Detect which cell encompasses the target text, then output its [X, Y] center coordinate. 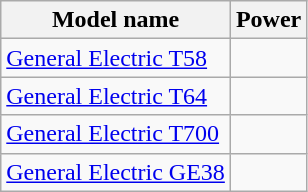
Power [268, 20]
Model name [116, 20]
General Electric T64 [116, 96]
General Electric T700 [116, 134]
General Electric GE38 [116, 172]
General Electric T58 [116, 58]
